Return [x, y] of the center of cell containing provided text 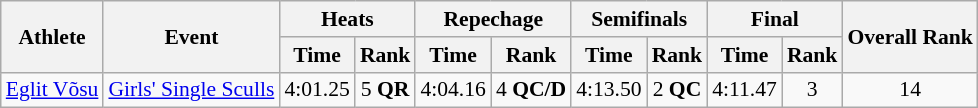
4:11.47 [744, 90]
3 [812, 90]
Heats [347, 19]
5 QR [386, 90]
Overall Rank [910, 36]
Final [774, 19]
Girls' Single Sculls [191, 90]
4:13.50 [608, 90]
14 [910, 90]
Repechage [493, 19]
4:01.25 [316, 90]
Eglit Võsu [52, 90]
4:04.16 [452, 90]
2 QC [678, 90]
Semifinals [639, 19]
4 QC/D [531, 90]
Event [191, 36]
Athlete [52, 36]
